Extract the (x, y) coordinate from the center of the cell holding the provided text.  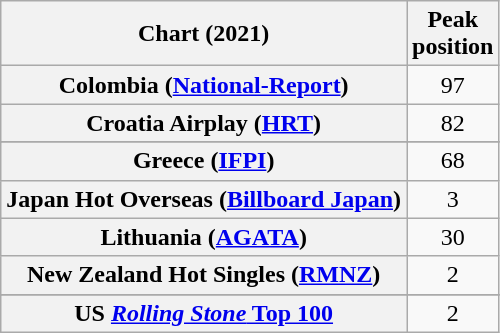
Colombia (National-Report) (204, 85)
Chart (2021) (204, 34)
97 (453, 85)
Greece (IFPI) (204, 161)
Croatia Airplay (HRT) (204, 123)
Peakposition (453, 34)
New Zealand Hot Singles (RMNZ) (204, 275)
US Rolling Stone Top 100 (204, 313)
68 (453, 161)
Japan Hot Overseas (Billboard Japan) (204, 199)
3 (453, 199)
30 (453, 237)
82 (453, 123)
Lithuania (AGATA) (204, 237)
